Return (X, Y) of the center of cell containing provided text 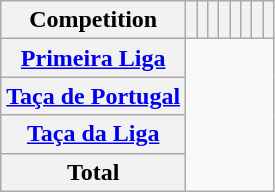
Primeira Liga (94, 58)
Competition (94, 20)
Taça de Portugal (94, 96)
Taça da Liga (94, 134)
Total (94, 172)
